Capture the cell that displays the provided text and extract its (x, y) central coordinate. 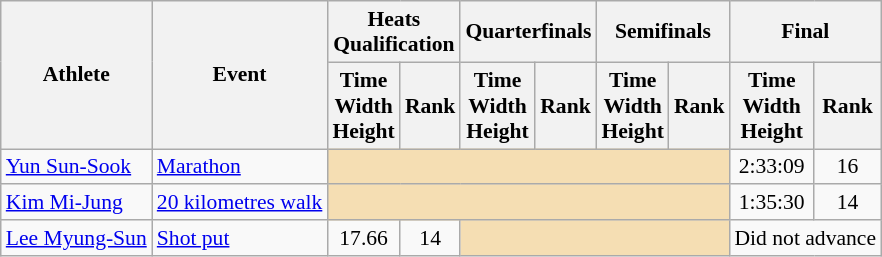
Did not advance (805, 238)
Quarterfinals (528, 32)
Event (240, 75)
Athlete (76, 75)
1:35:30 (771, 203)
Yun Sun-Sook (76, 167)
Heats Qualification (394, 32)
16 (848, 167)
Marathon (240, 167)
Shot put (240, 238)
Semifinals (662, 32)
Final (805, 32)
Kim Mi-Jung (76, 203)
2:33:09 (771, 167)
20 kilometres walk (240, 203)
17.66 (363, 238)
Lee Myung-Sun (76, 238)
